Find where the given text appears and provide that cell's center as [X, Y] coordinate. 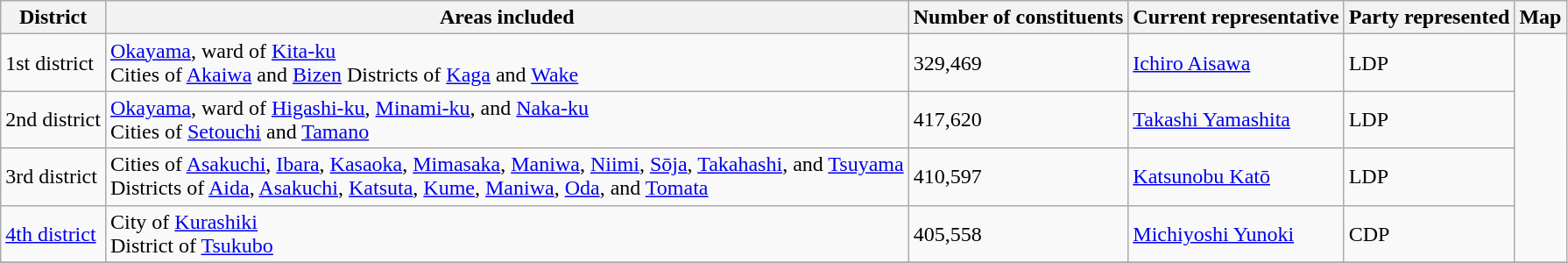
Michiyoshi Yunoki [1236, 233]
City of KurashikiDistrict of Tsukubo [506, 233]
Party represented [1430, 18]
329,469 [1018, 63]
Katsunobu Katō [1236, 177]
Map [1540, 18]
Ichiro Aisawa [1236, 63]
District [53, 18]
Number of constituents [1018, 18]
Areas included [506, 18]
2nd district [53, 119]
Okayama, ward of Kita-kuCities of Akaiwa and Bizen Districts of Kaga and Wake [506, 63]
CDP [1430, 233]
405,558 [1018, 233]
4th district [53, 233]
Current representative [1236, 18]
Takashi Yamashita [1236, 119]
1st district [53, 63]
417,620 [1018, 119]
3rd district [53, 177]
410,597 [1018, 177]
Okayama, ward of Higashi-ku, Minami-ku, and Naka-kuCities of Setouchi and Tamano [506, 119]
